Find where the given text appears and provide that cell's center as [x, y] coordinate. 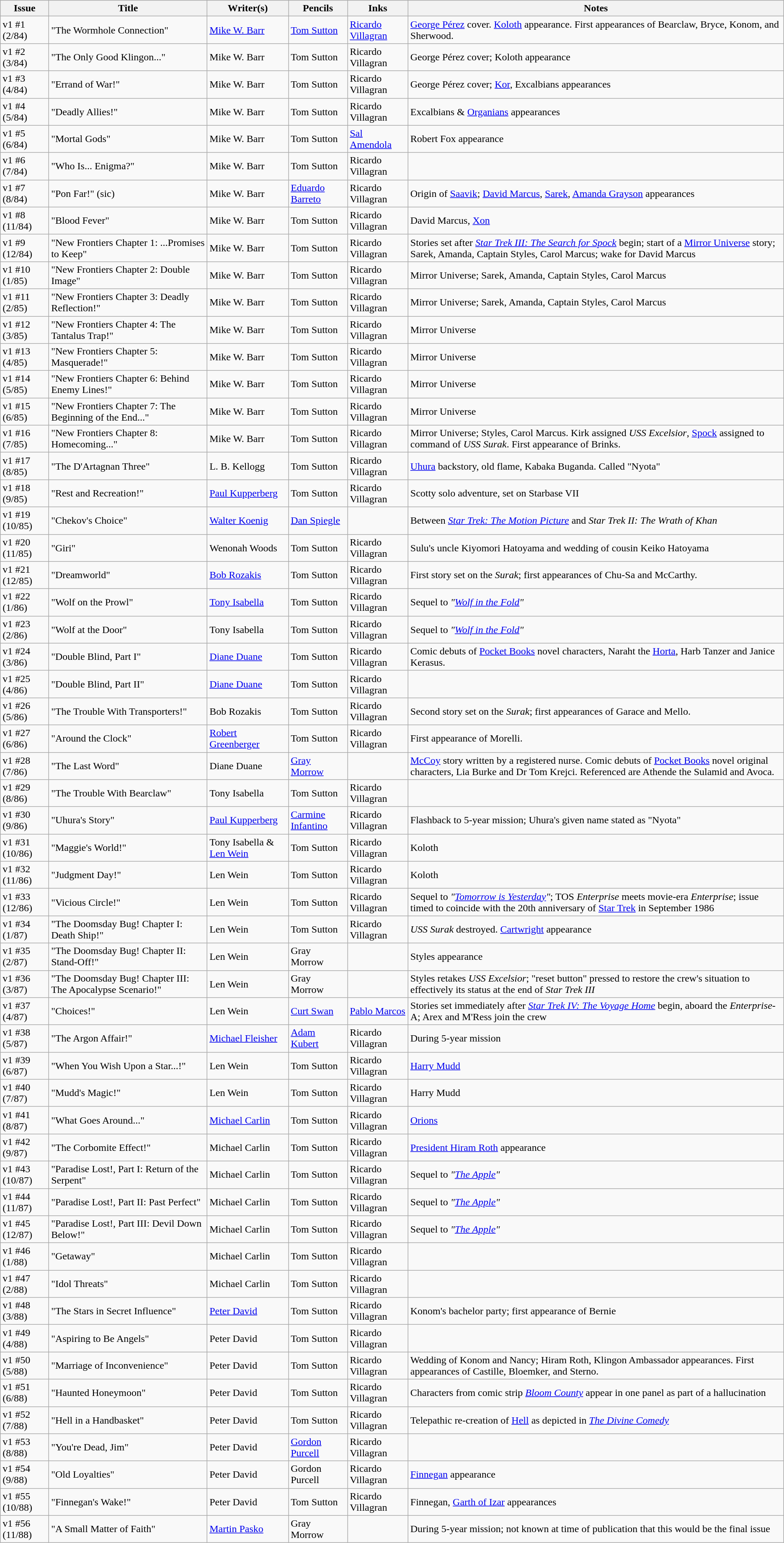
USS Surak destroyed. Cartwright appearance [596, 929]
"Deadly Allies!" [128, 111]
"Judgment Day!" [128, 875]
v1 #5 (6/84) [25, 139]
v1 #32 (11/86) [25, 875]
"Uhura's Story" [128, 820]
"What Goes Around..." [128, 1120]
v1 #29 (8/86) [25, 793]
Characters from comic strip Bloom County appear in one panel as part of a hallucination [596, 1393]
v1 #23 (2/86) [25, 629]
Sulu's uncle Kiyomori Hatoyama and wedding of cousin Keiko Hatoyama [596, 548]
"The Last Word" [128, 766]
"Hell in a Handbasket" [128, 1420]
Pencils [318, 8]
v1 #4 (5/84) [25, 111]
"The Trouble With Transporters!" [128, 711]
Comic debuts of Pocket Books novel characters, Naraht the Horta, Harb Tanzer and Janice Kerasus. [596, 657]
First story set on the Surak; first appearances of Chu-Sa and McCarthy. [596, 575]
Michael Fleisher [248, 1038]
v1 #22 (1/86) [25, 602]
"New Frontiers Chapter 1: ...Promises to Keep" [128, 248]
Robert Greenberger [248, 738]
v1 #44 (11/87) [25, 1202]
v1 #48 (3/88) [25, 1311]
v1 #18 (9/85) [25, 494]
Writer(s) [248, 8]
v1 #25 (4/86) [25, 684]
v1 #20 (11/85) [25, 548]
v1 #47 (2/88) [25, 1284]
Robert Fox appearance [596, 139]
v1 #33 (12/86) [25, 902]
"Chekov's Choice" [128, 520]
"New Frontiers Chapter 3: Deadly Reflection!" [128, 302]
v1 #15 (6/85) [25, 411]
v1 #50 (5/88) [25, 1366]
v1 #27 (6/86) [25, 738]
Adam Kubert [318, 1038]
v1 #8 (11/84) [25, 220]
v1 #40 (7/87) [25, 1093]
v1 #14 (5/85) [25, 385]
v1 #11 (2/85) [25, 302]
Curt Swan [318, 1011]
Issue [25, 8]
v1 #34 (1/87) [25, 929]
Wedding of Konom and Nancy; Hiram Roth, Klingon Ambassador appearances. First appearances of Castille, Bloemker, and Sterno. [596, 1366]
Flashback to 5-year mission; Uhura's given name stated as "Nyota" [596, 820]
"New Frontiers Chapter 8: Homecoming..." [128, 439]
Finnegan appearance [596, 1475]
"Blood Fever" [128, 220]
George Pérez cover; Kor, Excalbians appearances [596, 85]
Martin Pasko [248, 1529]
v1 #17 (8/85) [25, 466]
v1 #24 (3/86) [25, 657]
During 5-year mission [596, 1038]
Styles retakes USS Excelsior; "reset button" pressed to restore the crew's situation to effectively its status at the end of Star Trek III [596, 984]
v1 #37 (4/87) [25, 1011]
Uhura backstory, old flame, Kabaka Buganda. Called "Nyota" [596, 466]
"Maggie's World!" [128, 848]
"The Stars in Secret Influence" [128, 1311]
"Mudd's Magic!" [128, 1093]
"Mortal Gods" [128, 139]
v1 #52 (7/88) [25, 1420]
v1 #49 (4/88) [25, 1338]
"Giri" [128, 548]
Pablo Marcos [378, 1011]
"Errand of War!" [128, 85]
"New Frontiers Chapter 4: The Tantalus Trap!" [128, 329]
"Idol Threats" [128, 1284]
v1 #1 (2/84) [25, 30]
Telepathic re-creation of Hell as depicted in The Divine Comedy [596, 1420]
"The Doomsday Bug! Chapter III: The Apocalypse Scenario!" [128, 984]
v1 #41 (8/87) [25, 1120]
"New Frontiers Chapter 6: Behind Enemy Lines!" [128, 385]
"Marriage of Inconvenience" [128, 1366]
v1 #54 (9/88) [25, 1475]
v1 #43 (10/87) [25, 1175]
Sal Amendola [378, 139]
"Vicious Circle!" [128, 902]
Tony Isabella & Len Wein [248, 848]
"New Frontiers Chapter 7: The Beginning of the End..." [128, 411]
Wenonah Woods [248, 548]
Walter Koenig [248, 520]
"The Doomsday Bug! Chapter II: Stand-Off!" [128, 957]
Orions [596, 1120]
"Rest and Recreation!" [128, 494]
"New Frontiers Chapter 5: Masquerade!" [128, 357]
"A Small Matter of Faith" [128, 1529]
Carmine Infantino [318, 820]
"Getaway" [128, 1257]
v1 #45 (12/87) [25, 1229]
Dan Spiegle [318, 520]
v1 #6 (7/84) [25, 166]
George Pérez cover; Koloth appearance [596, 57]
v1 #39 (6/87) [25, 1066]
v1 #30 (9/86) [25, 820]
Konom's bachelor party; first appearance of Bernie [596, 1311]
v1 #42 (9/87) [25, 1147]
L. B. Kellogg [248, 466]
"Who Is... Enigma?" [128, 166]
"Double Blind, Part II" [128, 684]
v1 #19 (10/85) [25, 520]
Scotty solo adventure, set on Starbase VII [596, 494]
First appearance of Morelli. [596, 738]
Between Star Trek: The Motion Picture and Star Trek II: The Wrath of Khan [596, 520]
George Pérez cover. Koloth appearance. First appearances of Bearclaw, Bryce, Konom, and Sherwood. [596, 30]
"You're Dead, Jim" [128, 1447]
v1 #31 (10/86) [25, 848]
v1 #7 (8/84) [25, 194]
"Wolf on the Prowl" [128, 602]
Title [128, 8]
"When You Wish Upon a Star...!" [128, 1066]
Second story set on the Surak; first appearances of Garace and Mello. [596, 711]
Stories set immediately after Star Trek IV: The Voyage Home begin, aboard the Enterprise-A; Arex and M'Ress join the crew [596, 1011]
Mirror Universe; Styles, Carol Marcus. Kirk assigned USS Excelsior, Spock assigned to command of USS Surak. First appearance of Brinks. [596, 439]
Styles appearance [596, 957]
v1 #26 (5/86) [25, 711]
During 5-year mission; not known at time of publication that this would be the final issue [596, 1529]
"The Doomsday Bug! Chapter I: Death Ship!" [128, 929]
Notes [596, 8]
"Pon Far!" (sic) [128, 194]
v1 #21 (12/85) [25, 575]
"Paradise Lost!, Part I: Return of the Serpent" [128, 1175]
"Aspiring to Be Angels" [128, 1338]
"The Trouble With Bearclaw" [128, 793]
v1 #13 (4/85) [25, 357]
David Marcus, Xon [596, 220]
"New Frontiers Chapter 2: Double Image" [128, 275]
"Paradise Lost!, Part II: Past Perfect" [128, 1202]
"Double Blind, Part I" [128, 657]
"The Argon Affair!" [128, 1038]
v1 #28 (7/86) [25, 766]
v1 #10 (1/85) [25, 275]
"Finnegan's Wake!" [128, 1502]
"The Wormhole Connection" [128, 30]
v1 #51 (6/88) [25, 1393]
"The D'Artagnan Three" [128, 466]
v1 #35 (2/87) [25, 957]
"The Corbomite Effect!" [128, 1147]
v1 #46 (1/88) [25, 1257]
"Haunted Honeymoon" [128, 1393]
Origin of Saavik; David Marcus, Sarek, Amanda Grayson appearances [596, 194]
Inks [378, 8]
"Old Loyalties" [128, 1475]
v1 #9 (12/84) [25, 248]
v1 #16 (7/85) [25, 439]
v1 #3 (4/84) [25, 85]
v1 #53 (8/88) [25, 1447]
President Hiram Roth appearance [596, 1147]
v1 #55 (10/88) [25, 1502]
Finnegan, Garth of Izar appearances [596, 1502]
v1 #36 (3/87) [25, 984]
v1 #56 (11/88) [25, 1529]
"The Only Good Klingon..." [128, 57]
"Dreamworld" [128, 575]
"Around the Clock" [128, 738]
"Choices!" [128, 1011]
"Wolf at the Door" [128, 629]
Eduardo Barreto [318, 194]
v1 #38 (5/87) [25, 1038]
"Paradise Lost!, Part III: Devil Down Below!" [128, 1229]
v1 #12 (3/85) [25, 329]
v1 #2 (3/84) [25, 57]
Excalbians & Organians appearances [596, 111]
